Return the (X, Y) coordinate for the center point of the cell that contains the specified text.  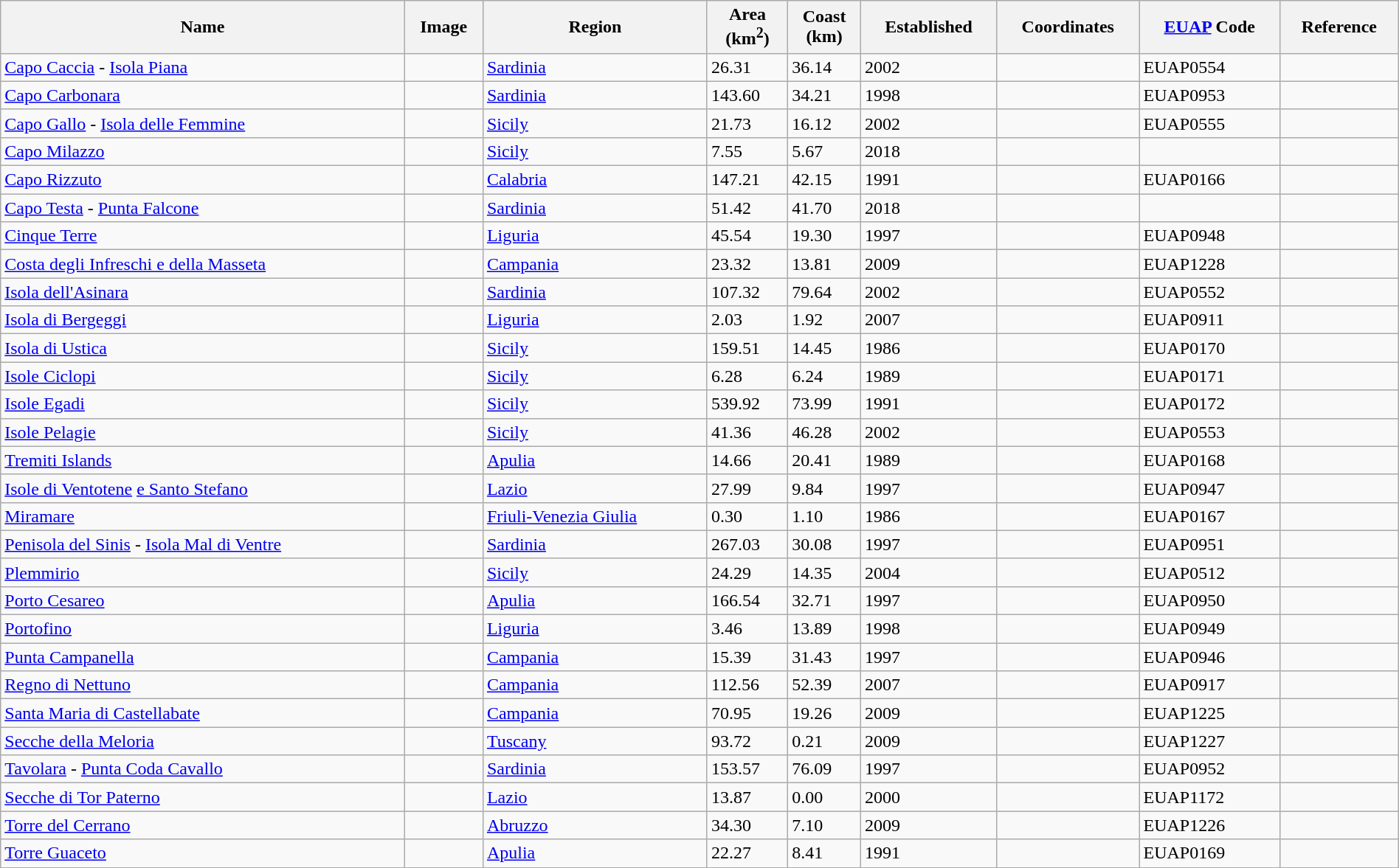
0.30 (747, 516)
Capo Testa - Punta Falcone (202, 208)
EUAP0168 (1210, 460)
Penisola del Sinis - Isola Mal di Ventre (202, 544)
14.35 (825, 572)
Secche di Tor Paterno (202, 797)
Name (202, 27)
Cinque Terre (202, 236)
Calabria (595, 180)
51.42 (747, 208)
EUAP0166 (1210, 180)
EUAP0946 (1210, 657)
1.92 (825, 320)
Isola dell'Asinara (202, 292)
32.71 (825, 600)
Capo Gallo - Isola delle Femmine (202, 123)
Punta Campanella (202, 657)
147.21 (747, 180)
Isole Pelagie (202, 432)
42.15 (825, 180)
Isola di Ustica (202, 348)
22.27 (747, 853)
Friuli-Venezia Giulia (595, 516)
34.30 (747, 825)
EUAP0167 (1210, 516)
73.99 (825, 404)
EUAP0170 (1210, 348)
Area(km2) (747, 27)
3.46 (747, 629)
107.32 (747, 292)
EUAP0552 (1210, 292)
EUAP0953 (1210, 95)
45.54 (747, 236)
6.28 (747, 376)
Reference (1340, 27)
21.73 (747, 123)
36.14 (825, 67)
46.28 (825, 432)
Capo Carbonara (202, 95)
23.32 (747, 264)
EUAP1227 (1210, 741)
EUAP1226 (1210, 825)
26.31 (747, 67)
93.72 (747, 741)
Miramare (202, 516)
Coordinates (1068, 27)
5.67 (825, 151)
153.57 (747, 769)
166.54 (747, 600)
41.70 (825, 208)
41.36 (747, 432)
Costa degli Infreschi e della Masseta (202, 264)
2004 (928, 572)
Isola di Bergeggi (202, 320)
EUAP1172 (1210, 797)
EUAP0952 (1210, 769)
267.03 (747, 544)
13.81 (825, 264)
Tavolara - Punta Coda Cavallo (202, 769)
EUAP0949 (1210, 629)
159.51 (747, 348)
34.21 (825, 95)
79.64 (825, 292)
13.89 (825, 629)
Capo Caccia - Isola Piana (202, 67)
14.66 (747, 460)
EUAP0917 (1210, 685)
Regno di Nettuno (202, 685)
16.12 (825, 123)
EUAP0554 (1210, 67)
539.92 (747, 404)
EUAP0950 (1210, 600)
13.87 (747, 797)
27.99 (747, 488)
19.30 (825, 236)
EUAP0555 (1210, 123)
EUAP1225 (1210, 713)
30.08 (825, 544)
EUAP0947 (1210, 488)
14.45 (825, 348)
Region (595, 27)
76.09 (825, 769)
Abruzzo (595, 825)
Isole Ciclopi (202, 376)
70.95 (747, 713)
31.43 (825, 657)
1.10 (825, 516)
Porto Cesareo (202, 600)
0.21 (825, 741)
9.84 (825, 488)
Image (443, 27)
Santa Maria di Castellabate (202, 713)
EUAP0169 (1210, 853)
2000 (928, 797)
8.41 (825, 853)
19.26 (825, 713)
EUAP0172 (1210, 404)
Torre del Cerrano (202, 825)
20.41 (825, 460)
24.29 (747, 572)
EUAP1228 (1210, 264)
Coast(km) (825, 27)
Portofino (202, 629)
0.00 (825, 797)
EUAP0948 (1210, 236)
Capo Milazzo (202, 151)
143.60 (747, 95)
7.10 (825, 825)
EUAP0911 (1210, 320)
Capo Rizzuto (202, 180)
Torre Guaceto (202, 853)
Tremiti Islands (202, 460)
Plemmirio (202, 572)
6.24 (825, 376)
7.55 (747, 151)
Established (928, 27)
112.56 (747, 685)
EUAP0951 (1210, 544)
Tuscany (595, 741)
52.39 (825, 685)
15.39 (747, 657)
Secche della Meloria (202, 741)
Isole di Ventotene e Santo Stefano (202, 488)
Isole Egadi (202, 404)
EUAP0171 (1210, 376)
EUAP0512 (1210, 572)
EUAP Code (1210, 27)
EUAP0553 (1210, 432)
2.03 (747, 320)
